Locate the cell with the specified text and output its [x, y] center coordinate. 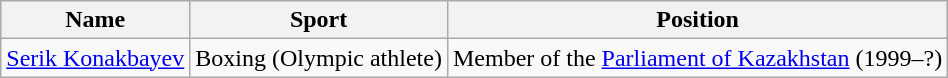
Member of the Parliament of Kazakhstan (1999–?) [697, 58]
Position [697, 20]
Serik Konakbayev [96, 58]
Boxing (Olympic athlete) [319, 58]
Name [96, 20]
Sport [319, 20]
